Provide the (x, y) coordinate of the cell's center where the given text is located.  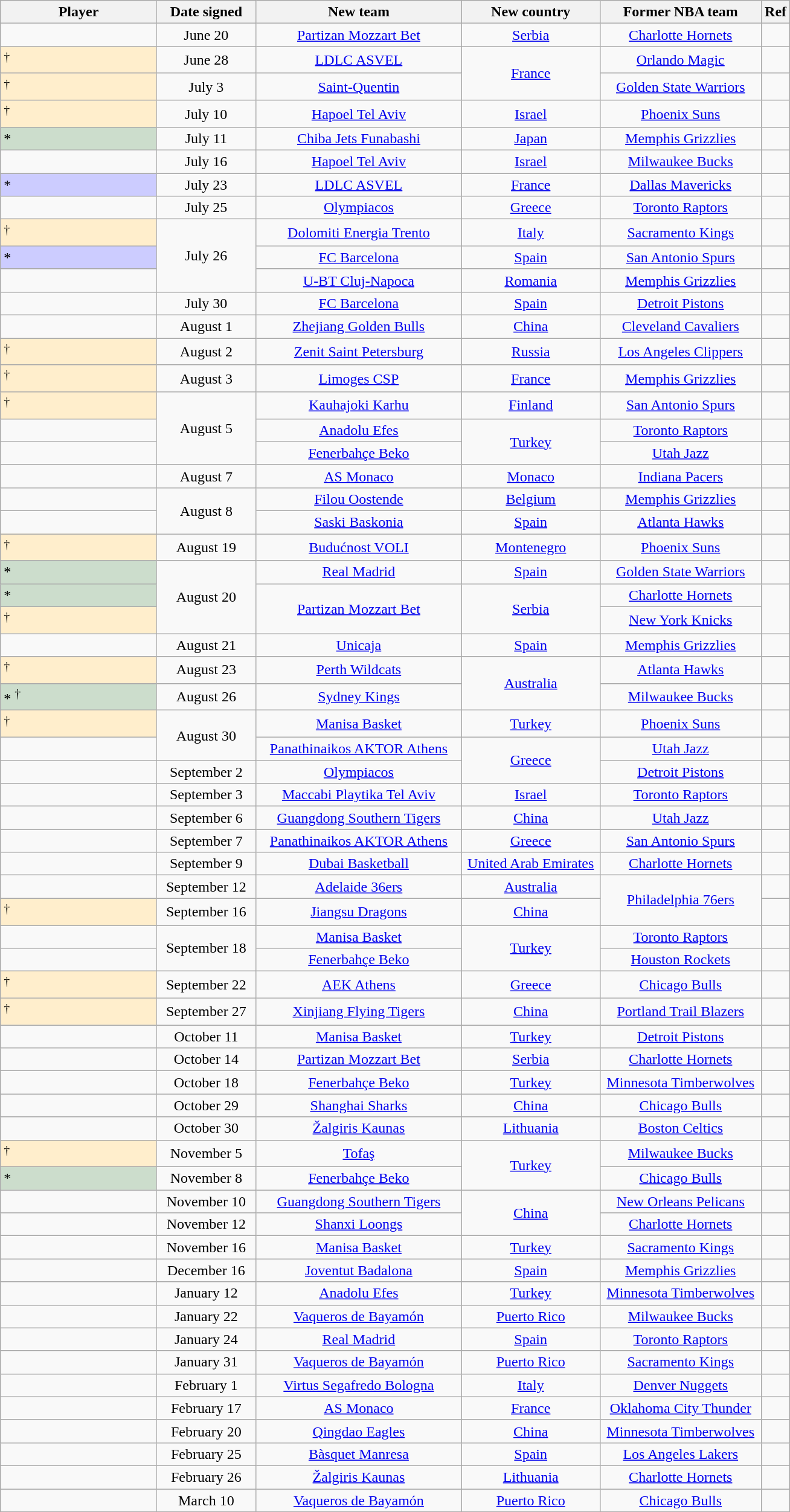
September 6 (206, 818)
September 7 (206, 841)
August 23 (206, 671)
July 3 (206, 87)
Qingdao Eagles (359, 1431)
Saint-Quentin (359, 87)
September 3 (206, 795)
December 16 (206, 1270)
Date signed (206, 12)
Dolomiti Energia Trento (359, 233)
Bàsquet Manresa (359, 1454)
Kauhajoki Karhu (359, 406)
July 30 (206, 303)
Oklahoma City Thunder (681, 1408)
August 20 (206, 597)
September 22 (206, 985)
* † (79, 697)
Russia (530, 352)
February 20 (206, 1431)
New team (359, 12)
Former NBA team (681, 12)
Unicaja (359, 645)
January 24 (206, 1339)
July 11 (206, 139)
August 26 (206, 697)
February 17 (206, 1408)
Maccabi Playtika Tel Aviv (359, 795)
August 2 (206, 352)
August 1 (206, 327)
Chiba Jets Funabashi (359, 139)
Philadelphia 76ers (681, 900)
Perth Wildcats (359, 671)
Cleveland Cavaliers (681, 327)
Romania (530, 280)
Saski Baskonia (359, 523)
Dubai Basketball (359, 864)
Los Angeles Lakers (681, 1454)
November 10 (206, 1202)
November 16 (206, 1247)
October 29 (206, 1105)
New York Knicks (681, 620)
Jiangsu Dragons (359, 912)
U-BT Cluj-Napoca (359, 280)
September 9 (206, 864)
September 18 (206, 948)
Zenit Saint Petersburg (359, 352)
August 8 (206, 510)
October 30 (206, 1128)
January 22 (206, 1316)
Filou Oostende (359, 499)
Belgium (530, 499)
July 25 (206, 208)
September 12 (206, 887)
Shanghai Sharks (359, 1105)
Xinjiang Flying Tigers (359, 1011)
Montenegro (530, 547)
Limoges CSP (359, 378)
Los Angeles Clippers (681, 352)
September 27 (206, 1011)
United Arab Emirates (530, 864)
February 25 (206, 1454)
Virtus Segafredo Bologna (359, 1385)
Portland Trail Blazers (681, 1011)
November 5 (206, 1154)
June 28 (206, 60)
Adelaide 36ers (359, 887)
February 1 (206, 1385)
July 26 (206, 256)
August 19 (206, 547)
Finland (530, 406)
Houston Rockets (681, 960)
October 11 (206, 1037)
Ref (776, 12)
November 8 (206, 1179)
Shanxi Loongs (359, 1224)
Indiana Pacers (681, 476)
August 30 (206, 736)
January 31 (206, 1362)
Japan (530, 139)
Joventut Badalona (359, 1270)
July 10 (206, 114)
Tofaş (359, 1154)
Monaco (530, 476)
New Orleans Pelicans (681, 1202)
New country (530, 12)
Player (79, 12)
July 23 (206, 185)
February 26 (206, 1477)
October 18 (206, 1083)
March 10 (206, 1500)
September 2 (206, 772)
January 12 (206, 1293)
November 12 (206, 1224)
August 7 (206, 476)
Dallas Mavericks (681, 185)
Zhejiang Golden Bulls (359, 327)
Budućnost VOLI (359, 547)
August 21 (206, 645)
October 14 (206, 1060)
Denver Nuggets (681, 1385)
June 20 (206, 35)
AEK Athens (359, 985)
Sydney Kings (359, 697)
August 5 (206, 429)
Orlando Magic (681, 60)
September 16 (206, 912)
Boston Celtics (681, 1128)
August 3 (206, 378)
July 16 (206, 162)
